Scan for the cell matching the given text and deliver its (X, Y) coordinate at center. 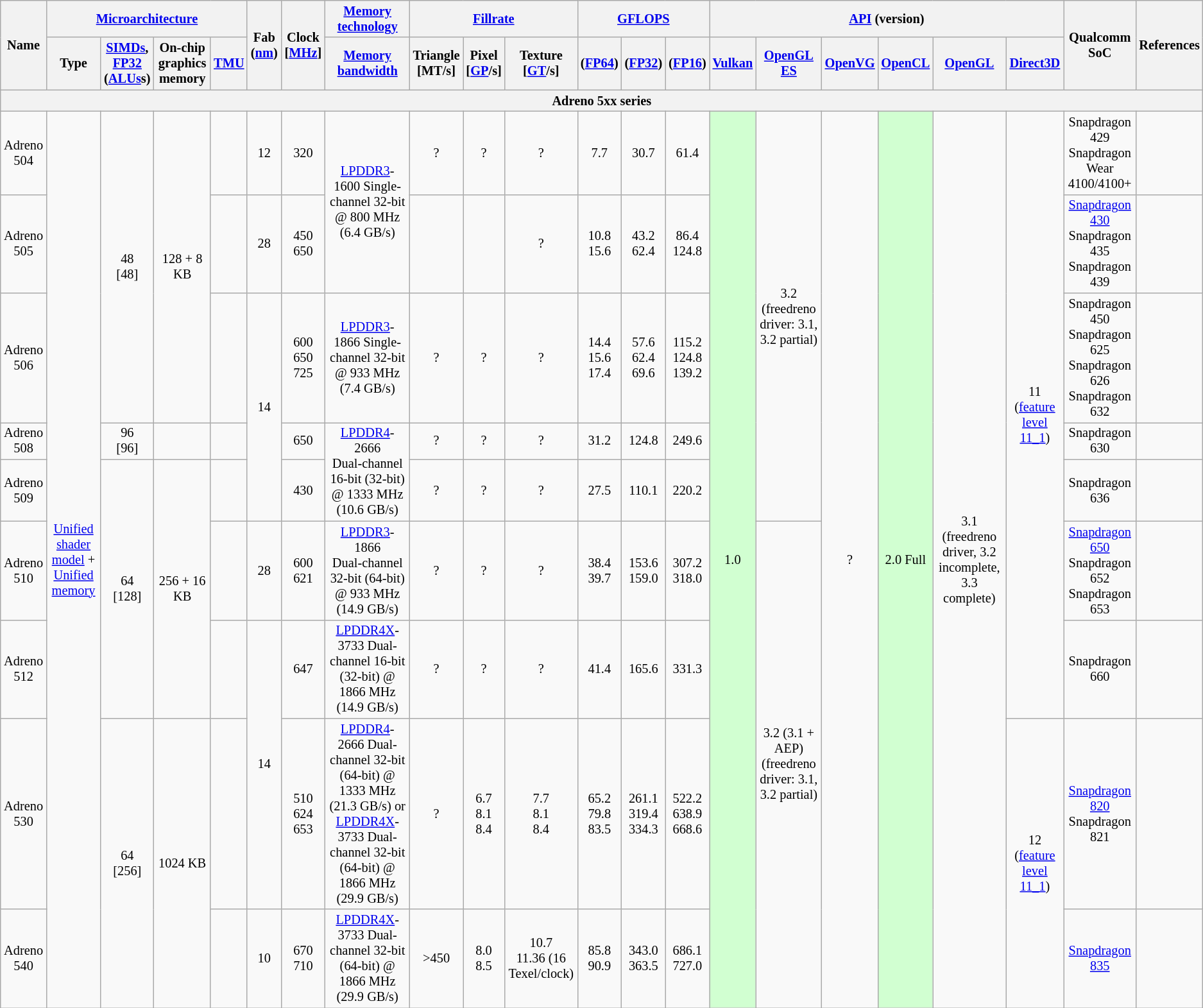
343.0363.5 (644, 959)
115.2124.8139.2 (688, 358)
Qualcomm SoC (1100, 45)
Adreno 530 (24, 814)
Adreno 506 (24, 358)
(FP16) (688, 64)
Snapdragon 429Snapdragon Wear 4100/4100+ (1100, 153)
On-chip graphics memory (182, 64)
57.662.469.6 (644, 358)
27.5 (599, 490)
OpenGL (969, 64)
Texture[GT/s] (542, 64)
600621 (303, 570)
686.1727.0 (688, 959)
320 (303, 153)
1024 KB (182, 862)
LPDDR4X-3733 Dual-channel 32-bit (64-bit) @ 1866 MHz (29.9 GB/s) (368, 959)
Snapdragon 835 (1100, 959)
8.08.5 (484, 959)
48[48] (127, 267)
TMU (228, 64)
Snapdragon 636 (1100, 490)
Snapdragon 820Snapdragon 821 (1100, 814)
Adreno 505 (24, 244)
30.7 (644, 153)
220.2 (688, 490)
Adreno 504 (24, 153)
64[256] (127, 862)
Fillrate (494, 19)
450650 (303, 244)
LPDDR4X-3733 Dual-channel 16-bit (32-bit) @ 1866 MHz (14.9 GB/s) (368, 669)
96[96] (127, 441)
LPDDR3-1866 Single-channel 32-bit @ 933 MHz (7.4 GB/s) (368, 358)
256 + 16 KB (182, 589)
307.2318.0 (688, 570)
12 (feature level 11_1) (1036, 862)
Fab (nm) (264, 45)
(FP32) (644, 64)
Memory bandwidth (368, 64)
10.711.36 (16 Texel/clock) (542, 959)
Microarchitecture (146, 19)
7.7 (599, 153)
128 + 8 KB (182, 267)
261.1319.4334.3 (644, 814)
Adreno 508 (24, 441)
7.78.18.4 (542, 814)
43.262.4 (644, 244)
249.6 (688, 441)
1.0 (733, 560)
670710 (303, 959)
11(feature level 11_1) (1036, 414)
153.6159.0 (644, 570)
LPDDR4-2666 Dual-channel 32-bit (64-bit) @ 1333 MHz (21.3 GB/s) orLPDDR4X-3733 Dual-channel 32-bit (64-bit) @ 1866 MHz (29.9 GB/s) (368, 814)
2.0 Full (906, 560)
6.78.18.4 (484, 814)
600650725 (303, 358)
430 (303, 490)
110.1 (644, 490)
LPDDR3-1866 Dual‑channel 32‑bit (64-bit) @ 933 MHz (14.9 GB/s) (368, 570)
OpenGL ES (789, 64)
165.6 (644, 669)
124.8 (644, 441)
61.4 (688, 153)
38.439.7 (599, 570)
10.815.6 (599, 244)
650 (303, 441)
Adreno 512 (24, 669)
GFLOPS (644, 19)
64[128] (127, 589)
Snapdragon 650Snapdragon 652Snapdragon 653 (1100, 570)
3.2 (freedreno driver: 3.1, 3.2 partial) (789, 316)
31.2 (599, 441)
Snapdragon 630 (1100, 441)
65.279.883.5 (599, 814)
Pixel[GP/s] (484, 64)
510 624 653 (303, 814)
LPDDR4-2666 Dual‑channel 16‑bit (32-bit) @ 1333 MHz (10.6 GB/s) (368, 472)
14.415.617.4 (599, 358)
References (1169, 45)
Adreno 510 (24, 570)
API (version) (887, 19)
3.1 (freedreno driver, 3.2 incomplete, 3.3 complete) (969, 560)
12 (264, 153)
41.4 (599, 669)
Clock [MHz] (303, 45)
Snapdragon 450Snapdragon 625Snapdragon 626Snapdragon 632 (1100, 358)
85.890.9 (599, 959)
647 (303, 669)
522.2638.9668.6 (688, 814)
Unified shader model + Unified memory (73, 560)
Vulkan (733, 64)
Triangle[MT/s] (436, 64)
OpenCL (906, 64)
Direct3D (1036, 64)
Snapdragon 430Snapdragon 435Snapdragon 439 (1100, 244)
331.3 (688, 669)
Adreno 540 (24, 959)
(FP64) (599, 64)
86.4124.8 (688, 244)
OpenVG (850, 64)
LPDDR3-1600 Single-channel 32-bit @ 800 MHz (6.4 GB/s) (368, 201)
Memory technology (368, 19)
Adreno 509 (24, 490)
10 (264, 959)
Name (24, 45)
>450 (436, 959)
SIMDs, FP32(ALUss) (127, 64)
3.2 (3.1 + AEP) (freedreno driver: 3.1, 3.2 partial) (789, 765)
Type (73, 64)
Adreno 5xx series (602, 101)
Snapdragon 660 (1100, 669)
